Scan for the cell matching the given text and deliver its [X, Y] coordinate at center. 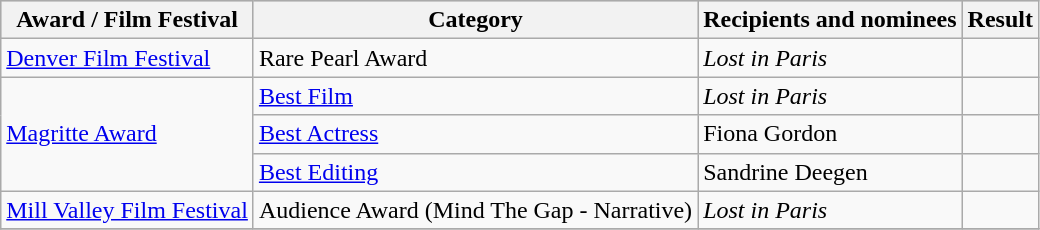
Best Actress [475, 134]
Category [475, 20]
Magritte Award [128, 134]
Best Film [475, 96]
Sandrine Deegen [830, 172]
Recipients and nominees [830, 20]
Rare Pearl Award [475, 58]
Fiona Gordon [830, 134]
Award / Film Festival [128, 20]
Best Editing [475, 172]
Result [1000, 20]
Denver Film Festival [128, 58]
Audience Award (Mind The Gap - Narrative) [475, 210]
Mill Valley Film Festival [128, 210]
